Detect which cell encompasses the target text, then output its [X, Y] center coordinate. 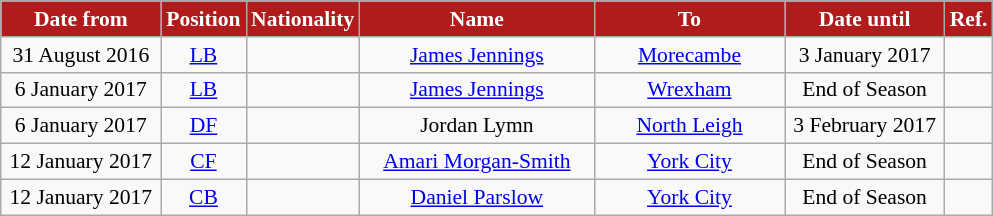
Nationality [302, 19]
Daniel Parslow [476, 197]
Wrexham [689, 90]
Ref. [969, 19]
DF [204, 126]
Amari Morgan-Smith [476, 162]
Position [204, 19]
Jordan Lymn [476, 126]
To [689, 19]
North Leigh [689, 126]
Date until [865, 19]
CF [204, 162]
Name [476, 19]
3 February 2017 [865, 126]
3 January 2017 [865, 55]
Morecambe [689, 55]
Date from [81, 19]
CB [204, 197]
31 August 2016 [81, 55]
